Locate the cell with the specified text and output its (X, Y) center coordinate. 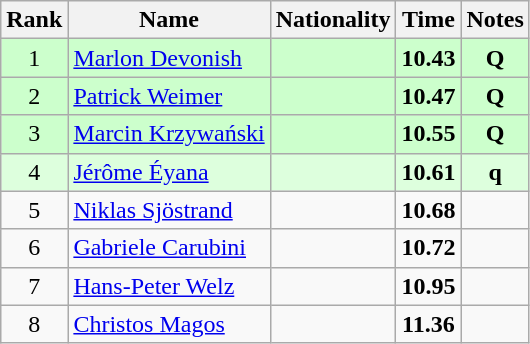
2 (34, 96)
6 (34, 248)
10.47 (428, 96)
Christos Magos (169, 324)
10.95 (428, 286)
Hans-Peter Welz (169, 286)
Niklas Sjöstrand (169, 210)
10.43 (428, 58)
Gabriele Carubini (169, 248)
3 (34, 134)
Marlon Devonish (169, 58)
10.68 (428, 210)
Marcin Krzywański (169, 134)
Notes (495, 20)
4 (34, 172)
11.36 (428, 324)
q (495, 172)
Rank (34, 20)
1 (34, 58)
10.55 (428, 134)
8 (34, 324)
Patrick Weimer (169, 96)
Nationality (333, 20)
Jérôme Éyana (169, 172)
7 (34, 286)
10.61 (428, 172)
10.72 (428, 248)
Name (169, 20)
5 (34, 210)
Time (428, 20)
